Extract the [X, Y] coordinate from the center of the cell holding the provided text.  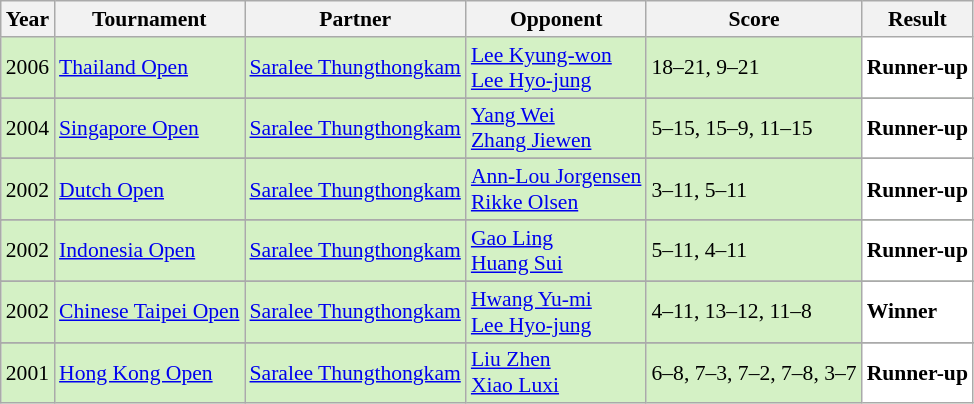
2004 [28, 128]
Liu Zhen Xiao Luxi [556, 372]
5–11, 4–11 [754, 250]
2001 [28, 372]
Thailand Open [149, 68]
Year [28, 19]
Singapore Open [149, 128]
Yang Wei Zhang Jiewen [556, 128]
Hwang Yu-mi Lee Hyo-jung [556, 312]
Chinese Taipei Open [149, 312]
Partner [354, 19]
Indonesia Open [149, 250]
Result [918, 19]
Winner [918, 312]
Score [754, 19]
5–15, 15–9, 11–15 [754, 128]
Hong Kong Open [149, 372]
6–8, 7–3, 7–2, 7–8, 3–7 [754, 372]
Tournament [149, 19]
Ann-Lou Jorgensen Rikke Olsen [556, 190]
18–21, 9–21 [754, 68]
2006 [28, 68]
Dutch Open [149, 190]
3–11, 5–11 [754, 190]
Lee Kyung-won Lee Hyo-jung [556, 68]
Opponent [556, 19]
Gao Ling Huang Sui [556, 250]
4–11, 13–12, 11–8 [754, 312]
